For the text-containing cell, return its midpoint in (x, y) coordinate format. 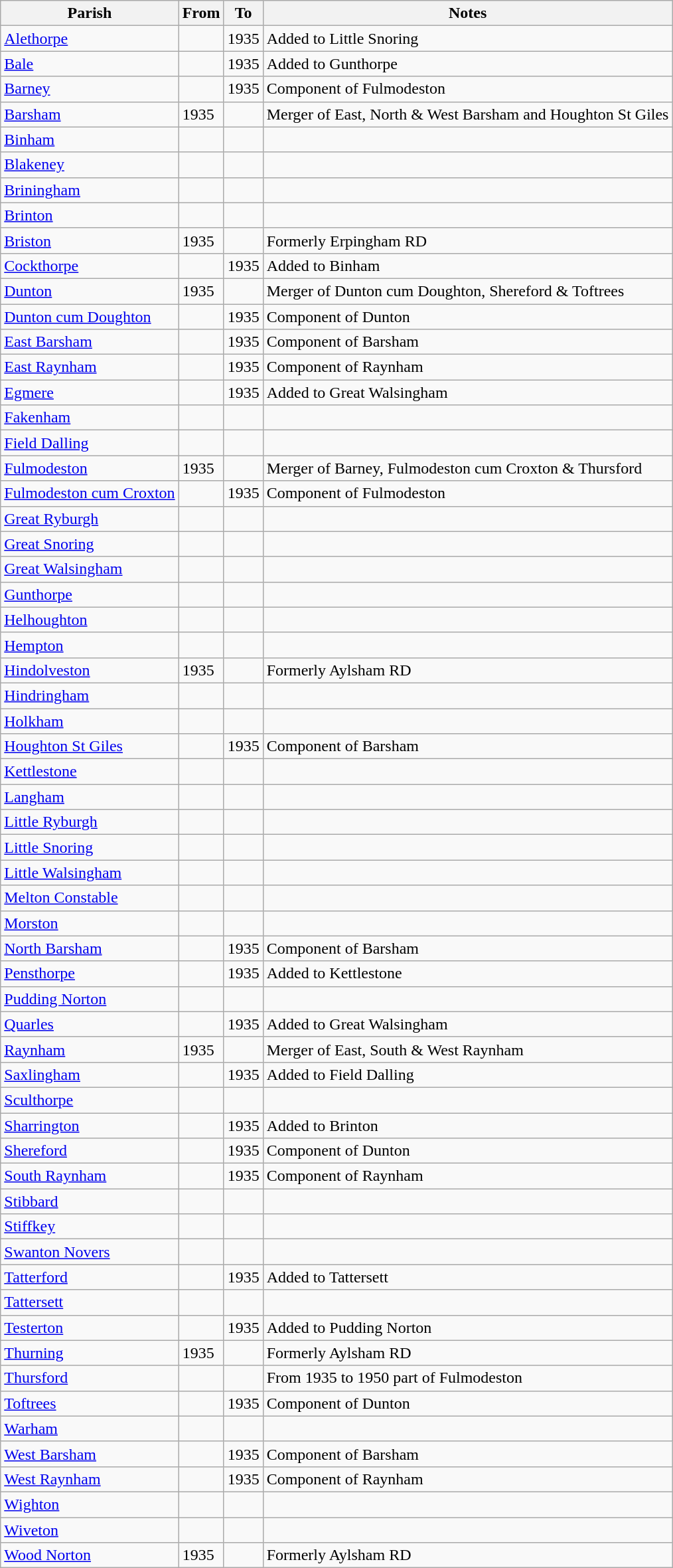
Fakenham (90, 418)
Merger of Barney, Fulmodeston cum Croxton & Thursford (467, 468)
Great Ryburgh (90, 519)
Barsham (90, 114)
Merger of East, South & West Raynham (467, 1049)
East Barsham (90, 342)
West Barsham (90, 1454)
Melton Constable (90, 898)
Swanton Novers (90, 1252)
Thurning (90, 1353)
Blakeney (90, 165)
Little Ryburgh (90, 822)
Saxlingham (90, 1075)
Tattersett (90, 1302)
Cockthorpe (90, 266)
Shereford (90, 1151)
Notes (467, 13)
Fulmodeston (90, 468)
Wood Norton (90, 1555)
Great Snoring (90, 544)
Helhoughton (90, 620)
Alethorpe (90, 39)
Wiveton (90, 1529)
Dunton (90, 291)
Added to Gunthorpe (467, 64)
Merger of Dunton cum Doughton, Shereford & Toftrees (467, 291)
Pensthorpe (90, 974)
Hindringham (90, 695)
Testerton (90, 1328)
To (243, 13)
Pudding Norton (90, 999)
Little Walsingham (90, 873)
Added to Field Dalling (467, 1075)
Added to Binham (467, 266)
Quarles (90, 1024)
Thursford (90, 1378)
Sharrington (90, 1126)
From 1935 to 1950 part of Fulmodeston (467, 1378)
Morston (90, 923)
Little Snoring (90, 847)
West Raynham (90, 1479)
Merger of East, North & West Barsham and Houghton St Giles (467, 114)
Egmere (90, 392)
Tatterford (90, 1277)
North Barsham (90, 948)
Parish (90, 13)
Gunthorpe (90, 594)
Dunton cum Doughton (90, 317)
Wighton (90, 1504)
Added to Kettlestone (467, 974)
Kettlestone (90, 772)
Added to Pudding Norton (467, 1328)
Added to Brinton (467, 1126)
Field Dalling (90, 443)
From (201, 13)
Binham (90, 139)
Warham (90, 1429)
Stibbard (90, 1201)
Sculthorpe (90, 1100)
Fulmodeston cum Croxton (90, 493)
Added to Tattersett (467, 1277)
Briston (90, 240)
Hindolveston (90, 670)
Raynham (90, 1049)
Barney (90, 89)
South Raynham (90, 1176)
Brinton (90, 215)
Langham (90, 797)
Houghton St Giles (90, 746)
Hempton (90, 645)
Bale (90, 64)
Stiffkey (90, 1227)
Toftrees (90, 1403)
Great Walsingham (90, 569)
Formerly Erpingham RD (467, 240)
Added to Little Snoring (467, 39)
Holkham (90, 721)
Briningham (90, 190)
East Raynham (90, 367)
